Detect which cell encompasses the target text, then output its [x, y] center coordinate. 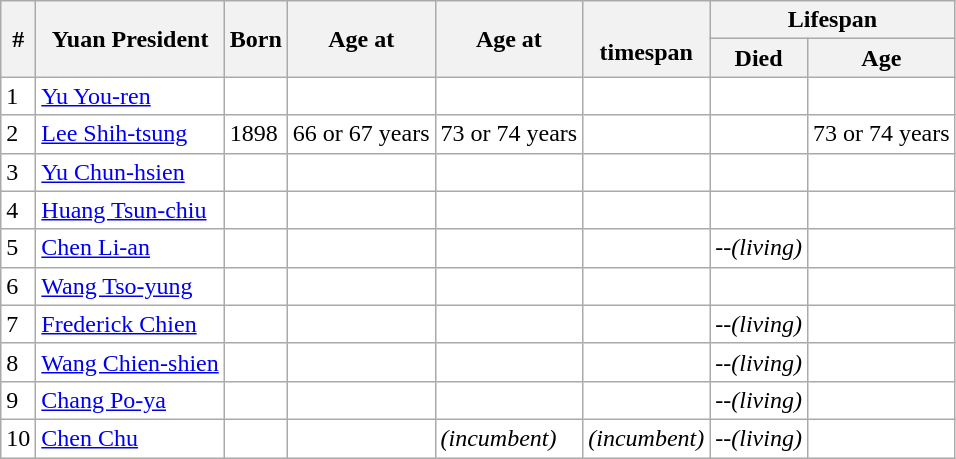
Died [759, 58]
timespan [646, 39]
# [18, 39]
Yuan President [130, 39]
Yu Chun-hsien [130, 172]
Huang Tsun-chiu [130, 210]
Wang Tso-yung [130, 286]
Yu You-ren [130, 96]
Lee Shih-tsung [130, 134]
1898 [256, 134]
Frederick Chien [130, 324]
4 [18, 210]
7 [18, 324]
Age [881, 58]
Lifespan [832, 20]
10 [18, 438]
Born [256, 39]
Wang Chien-shien [130, 362]
Chen Li-an [130, 248]
6 [18, 286]
9 [18, 400]
Chang Po-ya [130, 400]
2 [18, 134]
66 or 67 years [361, 134]
5 [18, 248]
3 [18, 172]
8 [18, 362]
Chen Chu [130, 438]
1 [18, 96]
